Pinpoint the cell where the given text exists, returning its [X, Y] midpoint coordinate. 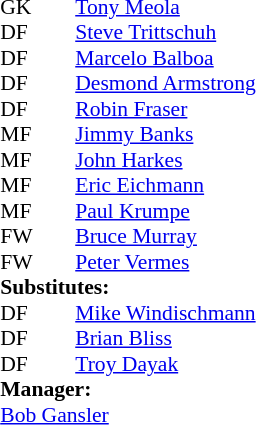
Robin Fraser [165, 109]
Brian Bliss [165, 339]
Eric Eichmann [165, 185]
Peter Vermes [165, 262]
John Harkes [165, 160]
Jimmy Banks [165, 135]
Bruce Murray [165, 237]
Substitutes: [128, 287]
Desmond Armstrong [165, 83]
Steve Trittschuh [165, 33]
Marcelo Balboa [165, 58]
Manager: [128, 389]
Mike Windischmann [165, 313]
Paul Krumpe [165, 211]
Troy Dayak [165, 364]
